For the text-containing cell, return its midpoint in (X, Y) coordinate format. 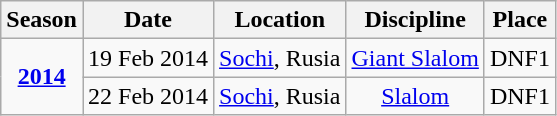
19 Feb 2014 (148, 58)
Date (148, 20)
2014 (42, 77)
22 Feb 2014 (148, 96)
Location (280, 20)
Season (42, 20)
Place (520, 20)
Giant Slalom (415, 58)
Slalom (415, 96)
Discipline (415, 20)
